Capture the cell that displays the provided text and extract its [x, y] central coordinate. 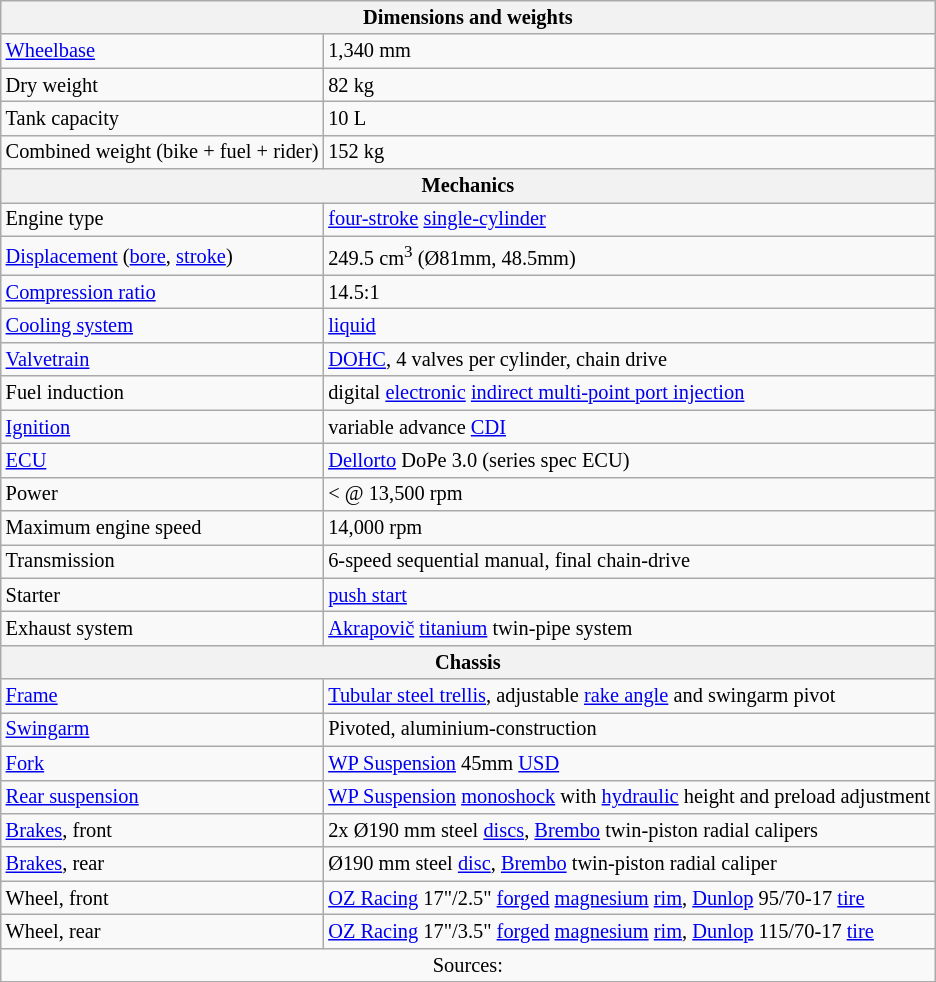
liquid [629, 326]
Brakes, front [162, 830]
four-stroke single-cylinder [629, 219]
Ø190 mm steel disc, Brembo twin-piston radial caliper [629, 864]
2x Ø190 mm steel discs, Brembo twin-piston radial calipers [629, 830]
Compression ratio [162, 292]
14.5:1 [629, 292]
WP Suspension monoshock with hydraulic height and preload adjustment [629, 797]
6-speed sequential manual, final chain-drive [629, 561]
variable advance CDI [629, 427]
Swingarm [162, 729]
Akrapovič titanium twin-pipe system [629, 628]
DOHC, 4 valves per cylinder, chain drive [629, 359]
Brakes, rear [162, 864]
Engine type [162, 219]
Ignition [162, 427]
Wheel, front [162, 898]
Valvetrain [162, 359]
1,340 mm [629, 51]
249.5 cm3 (Ø81mm, 48.5mm) [629, 256]
152 kg [629, 152]
Exhaust system [162, 628]
Chassis [468, 662]
Wheel, rear [162, 931]
Cooling system [162, 326]
Dry weight [162, 85]
Dimensions and weights [468, 17]
Maximum engine speed [162, 527]
Wheelbase [162, 51]
Starter [162, 595]
WP Suspension 45mm USD [629, 763]
Mechanics [468, 186]
Tank capacity [162, 118]
digital electronic indirect multi-point port injection [629, 393]
Fuel induction [162, 393]
Transmission [162, 561]
Fork [162, 763]
Pivoted, aluminium-construction [629, 729]
82 kg [629, 85]
Tubular steel trellis, adjustable rake angle and swingarm pivot [629, 696]
14,000 rpm [629, 527]
Dellorto DoPe 3.0 (series spec ECU) [629, 460]
Displacement (bore, stroke) [162, 256]
Combined weight (bike + fuel + rider) [162, 152]
Rear suspension [162, 797]
Sources: [468, 965]
Power [162, 494]
OZ Racing 17"/3.5" forged magnesium rim, Dunlop 115/70-17 tire [629, 931]
ECU [162, 460]
OZ Racing 17"/2.5" forged magnesium rim, Dunlop 95/70-17 tire [629, 898]
10 L [629, 118]
Frame [162, 696]
push start [629, 595]
< @ 13,500 rpm [629, 494]
